Search for the cell housing the specified text and yield its (x, y) center coordinate. 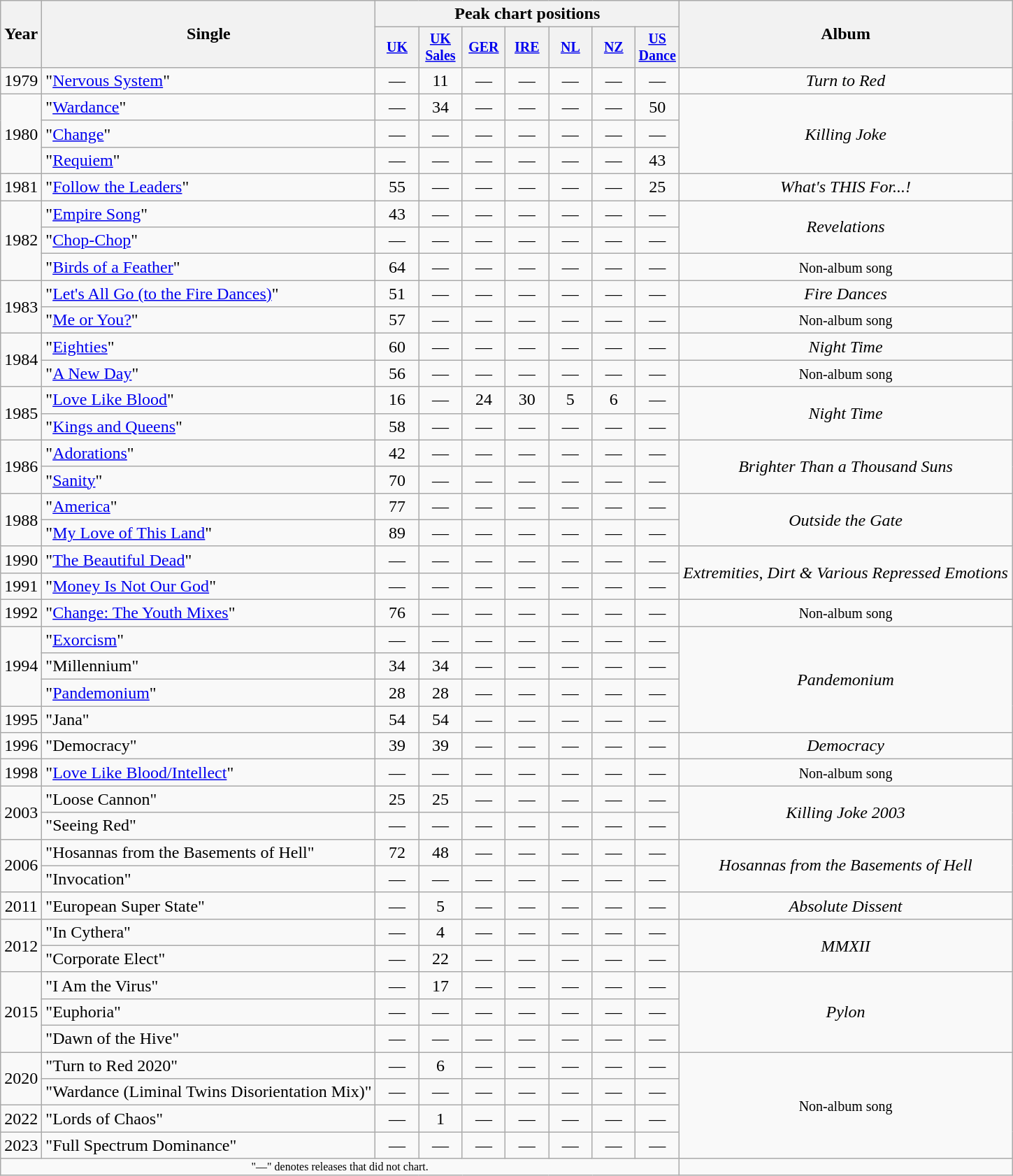
1985 (21, 413)
"Requiem" (208, 160)
1996 (21, 746)
2022 (21, 1119)
1990 (21, 559)
"Adorations" (208, 453)
"Follow the Leaders" (208, 187)
"Euphoria" (208, 1012)
Absolute Dissent (846, 905)
"Nervous System" (208, 80)
"Wardance (Liminal Twins Disorientation Mix)" (208, 1092)
Hosannas from the Basements of Hell (846, 866)
24 (484, 400)
1984 (21, 360)
"Let's All Go (to the Fire Dances)" (208, 294)
Year (21, 34)
"In Cythera" (208, 932)
"Hosannas from the Basements of Hell" (208, 852)
Pandemonium (846, 680)
11 (440, 80)
2012 (21, 945)
30 (527, 400)
1986 (21, 466)
"The Beautiful Dead" (208, 559)
"Eighties" (208, 347)
What's THIS For...! (846, 187)
"Kings and Queens" (208, 426)
Outside the Gate (846, 519)
"Dawn of the Hive" (208, 1039)
"Loose Cannon" (208, 799)
2020 (21, 1079)
Extremities, Dirt & Various Repressed Emotions (846, 573)
Brighter Than a Thousand Suns (846, 466)
"A New Day" (208, 373)
"Chop-Chop" (208, 241)
1 (440, 1119)
1982 (21, 241)
1992 (21, 613)
"Love Like Blood" (208, 400)
Killing Joke 2003 (846, 812)
"Exorcism" (208, 640)
Fire Dances (846, 294)
2003 (21, 812)
"Change" (208, 134)
NZ (614, 48)
16 (397, 400)
"Birds of a Feather" (208, 267)
"Millennium" (208, 666)
2006 (21, 866)
1980 (21, 134)
89 (397, 533)
MMXII (846, 945)
Killing Joke (846, 134)
"I Am the Virus" (208, 985)
1988 (21, 519)
60 (397, 347)
"Change: The Youth Mixes" (208, 613)
64 (397, 267)
"Lords of Chaos" (208, 1119)
1991 (21, 586)
"Full Spectrum Dominance" (208, 1145)
"—" denotes releases that did not chart. (340, 1167)
76 (397, 613)
58 (397, 426)
2015 (21, 1012)
"Love Like Blood/Intellect" (208, 773)
"Empire Song" (208, 214)
1998 (21, 773)
50 (657, 107)
Album (846, 34)
55 (397, 187)
"America" (208, 506)
GER (484, 48)
4 (440, 932)
Turn to Red (846, 80)
17 (440, 985)
IRE (527, 48)
1994 (21, 666)
"Me or You?" (208, 320)
56 (397, 373)
"European Super State" (208, 905)
"Seeing Red" (208, 826)
"Money Is Not Our God" (208, 586)
77 (397, 506)
Revelations (846, 227)
UK (397, 48)
1995 (21, 719)
"Corporate Elect" (208, 959)
UK Sales (440, 48)
1983 (21, 307)
22 (440, 959)
"Wardance" (208, 107)
48 (440, 852)
"Turn to Red 2020" (208, 1066)
"Democracy" (208, 746)
"Jana" (208, 719)
57 (397, 320)
US Dance (657, 48)
Democracy (846, 746)
72 (397, 852)
51 (397, 294)
2011 (21, 905)
1981 (21, 187)
"Sanity" (208, 480)
Pylon (846, 1012)
42 (397, 453)
"My Love of This Land" (208, 533)
70 (397, 480)
1979 (21, 80)
Peak chart positions (527, 14)
2023 (21, 1145)
"Invocation" (208, 879)
"Pandemonium" (208, 693)
NL (570, 48)
Single (208, 34)
